Locate the cell with the specified text and output its [X, Y] center coordinate. 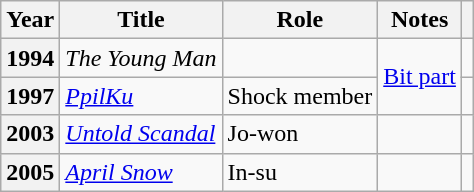
Notes [420, 20]
Shock member [300, 96]
1994 [30, 58]
Title [141, 20]
Jo-won [300, 134]
The Young Man [141, 58]
Role [300, 20]
2003 [30, 134]
1997 [30, 96]
In-su [300, 172]
2005 [30, 172]
PpilKu [141, 96]
Bit part [420, 77]
April Snow [141, 172]
Year [30, 20]
Untold Scandal [141, 134]
